Capture the cell that displays the provided text and extract its [x, y] central coordinate. 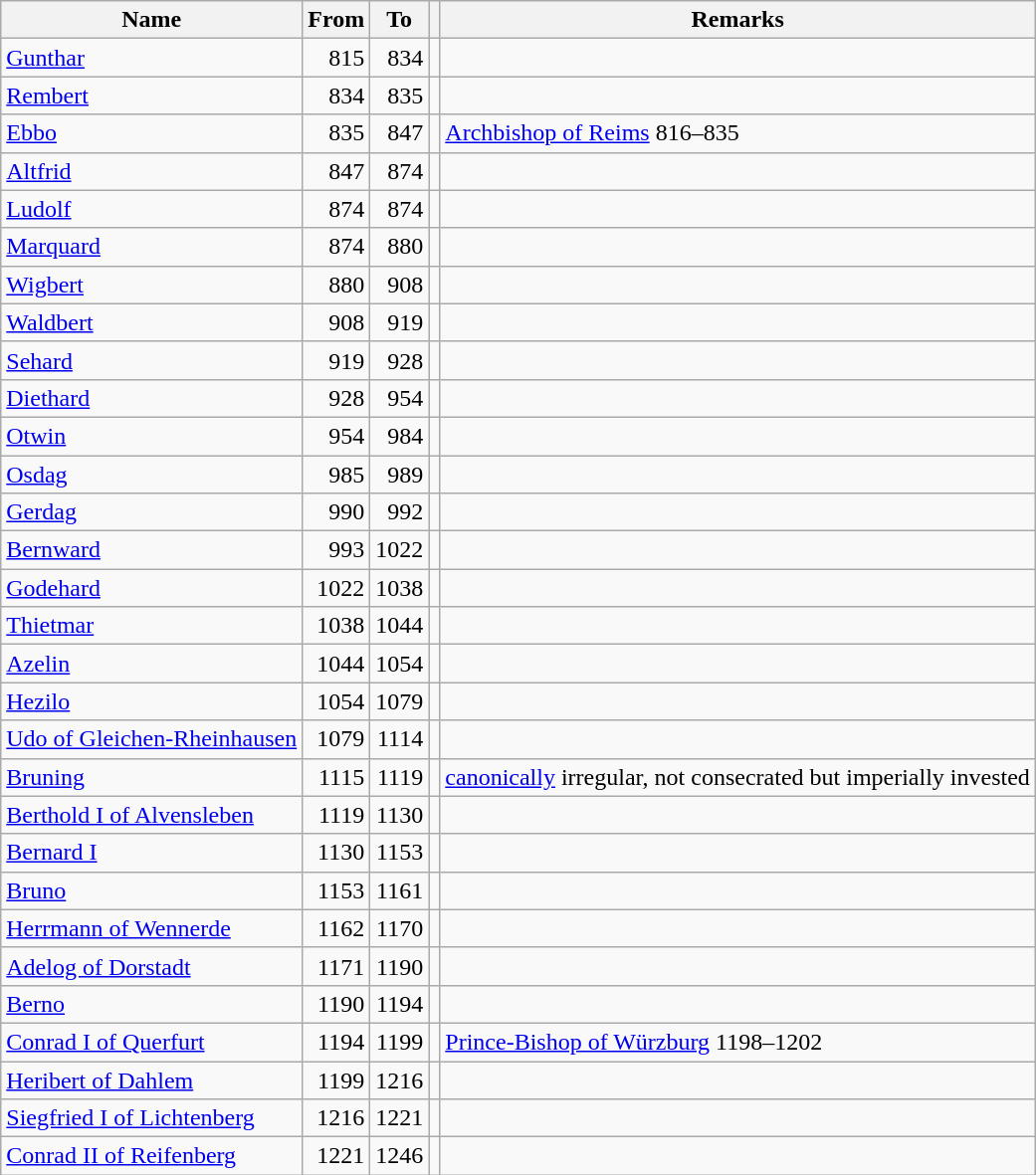
Remarks [738, 20]
992 [400, 512]
Udo of Gleichen-Rheinhausen [151, 739]
Thietmar [151, 626]
Sehard [151, 360]
Bernard I [151, 853]
Hezilo [151, 701]
To [400, 20]
1115 [336, 777]
Herrmann of Wennerde [151, 928]
Gerdag [151, 512]
Bruning [151, 777]
Adelog of Dorstadt [151, 966]
993 [336, 550]
Azelin [151, 664]
Osdag [151, 475]
Conrad I of Querfurt [151, 1042]
Ludolf [151, 209]
Ebbo [151, 133]
984 [400, 436]
815 [336, 58]
Gunthar [151, 58]
1246 [400, 1156]
Diethard [151, 398]
Waldbert [151, 322]
Altfrid [151, 171]
Marquard [151, 247]
985 [336, 475]
Berno [151, 1004]
1171 [336, 966]
Godehard [151, 588]
Rembert [151, 96]
Prince-Bishop of Würzburg 1198–1202 [738, 1042]
Berthold I of Alvensleben [151, 815]
Heribert of Dahlem [151, 1079]
1161 [400, 890]
From [336, 20]
989 [400, 475]
Otwin [151, 436]
1114 [400, 739]
Wigbert [151, 285]
Conrad II of Reifenberg [151, 1156]
990 [336, 512]
1170 [400, 928]
Siegfried I of Lichtenberg [151, 1118]
Archbishop of Reims 816–835 [738, 133]
canonically irregular, not consecrated but imperially invested [738, 777]
Name [151, 20]
Bernward [151, 550]
Bruno [151, 890]
1162 [336, 928]
